Return the (X, Y) coordinate for the center point of the cell that contains the specified text.  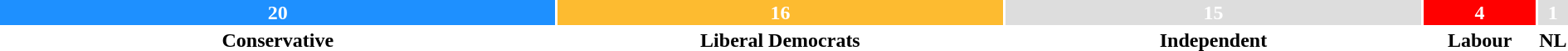
1 (1553, 13)
15 (1213, 13)
16 (781, 13)
4 (1480, 13)
20 (278, 13)
